For the text-containing cell, return its midpoint in (x, y) coordinate format. 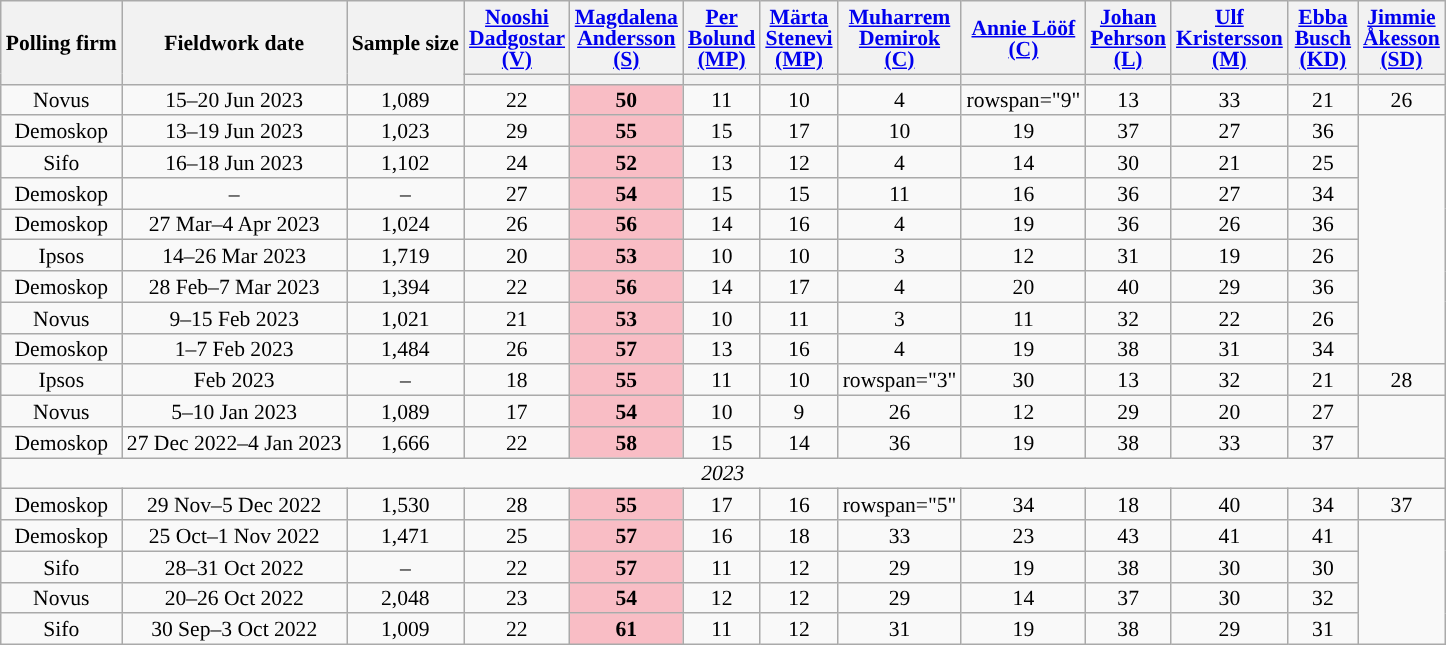
Magdalena Andersson (S) (626, 38)
61 (626, 630)
9–15 Feb 2023 (234, 318)
28–31 Oct 2022 (234, 566)
1–7 Feb 2023 (234, 348)
Feb 2023 (234, 380)
1,484 (406, 348)
27 Dec 2022–4 Jan 2023 (234, 442)
5–10 Jan 2023 (234, 412)
rowspan="3" (900, 380)
2023 (723, 474)
1,024 (406, 224)
28 Feb–7 Mar 2023 (234, 286)
1,102 (406, 162)
1,023 (406, 132)
15–20 Jun 2023 (234, 100)
52 (626, 162)
16–18 Jun 2023 (234, 162)
Nooshi Dadgostar (V) (517, 38)
58 (626, 442)
43 (1128, 536)
Per Bolund (MP) (722, 38)
Muharrem Demirok (C) (900, 38)
14–26 Mar 2023 (234, 256)
Ebba Busch (KD) (1323, 38)
1,394 (406, 286)
1,666 (406, 442)
27 Mar–4 Apr 2023 (234, 224)
Fieldwork date (234, 42)
Märta Stenevi (MP) (798, 38)
30 Sep–3 Oct 2022 (234, 630)
29 Nov–5 Dec 2022 (234, 504)
Annie Lööf (C) (1023, 38)
rowspan="5" (900, 504)
Sample size (406, 42)
9 (798, 412)
Ulf Kristersson (M) (1230, 38)
2,048 (406, 598)
Jimmie Åkesson (SD) (1402, 38)
13–19 Jun 2023 (234, 132)
1,530 (406, 504)
25 Oct–1 Nov 2022 (234, 536)
rowspan="9" (1023, 100)
1,471 (406, 536)
24 (517, 162)
20–26 Oct 2022 (234, 598)
1,719 (406, 256)
50 (626, 100)
Johan Pehrson (L) (1128, 38)
1,009 (406, 630)
Polling firm (62, 42)
1,021 (406, 318)
